For the text-containing cell, return its midpoint in [x, y] coordinate format. 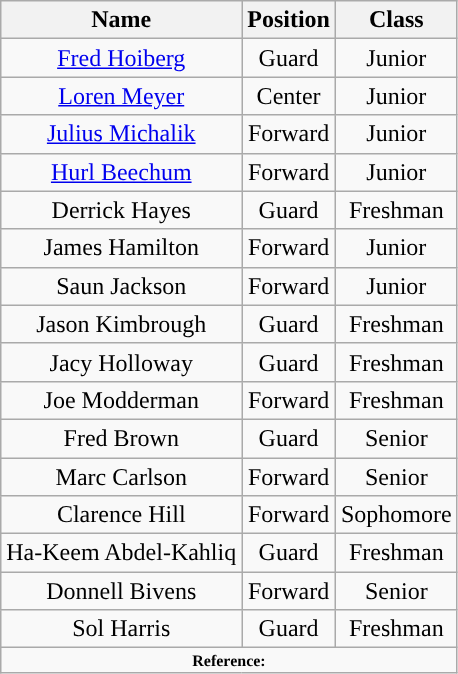
Position [289, 20]
Derrick Hayes [122, 210]
Class [396, 20]
James Hamilton [122, 248]
Marc Carlson [122, 477]
Center [289, 96]
Hurl Beechum [122, 172]
Jacy Holloway [122, 362]
Saun Jackson [122, 286]
Sophomore [396, 515]
Sol Harris [122, 629]
Donnell Bivens [122, 591]
Joe Modderman [122, 400]
Ha-Keem Abdel-Kahliq [122, 553]
Name [122, 20]
Fred Brown [122, 438]
Reference: [229, 660]
Fred Hoiberg [122, 58]
Clarence Hill [122, 515]
Julius Michalik [122, 134]
Loren Meyer [122, 96]
Jason Kimbrough [122, 324]
